Scan for the cell matching the given text and deliver its [x, y] coordinate at center. 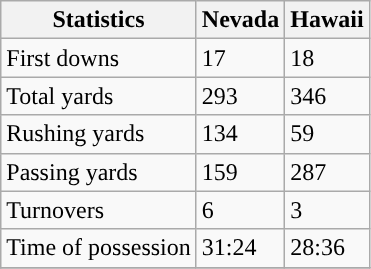
287 [327, 172]
3 [327, 210]
17 [240, 58]
Statistics [99, 20]
293 [240, 96]
346 [327, 96]
Hawaii [327, 20]
Turnovers [99, 210]
59 [327, 134]
18 [327, 58]
28:36 [327, 248]
First downs [99, 58]
Nevada [240, 20]
6 [240, 210]
Rushing yards [99, 134]
Passing yards [99, 172]
Total yards [99, 96]
134 [240, 134]
Time of possession [99, 248]
31:24 [240, 248]
159 [240, 172]
